Locate the cell with the specified text and output its (X, Y) center coordinate. 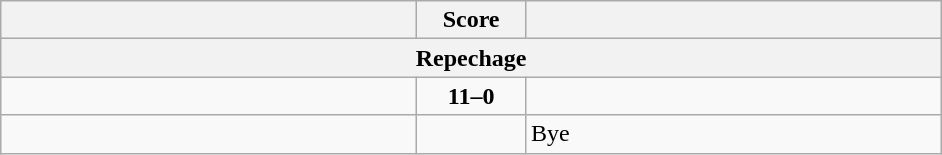
11–0 (472, 96)
Repechage (472, 58)
Score (472, 20)
Bye (733, 134)
